Locate the cell with the specified text and output its (x, y) center coordinate. 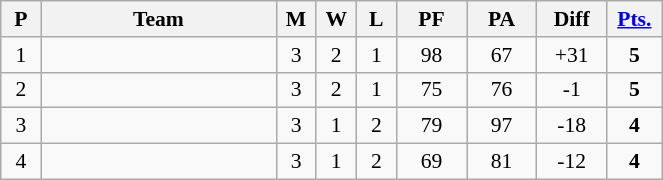
Pts. (634, 19)
-12 (572, 162)
79 (431, 126)
Diff (572, 19)
L (376, 19)
PA (501, 19)
69 (431, 162)
PF (431, 19)
+31 (572, 55)
75 (431, 90)
W (336, 19)
Team (158, 19)
-1 (572, 90)
-18 (572, 126)
67 (501, 55)
M (296, 19)
97 (501, 126)
98 (431, 55)
76 (501, 90)
81 (501, 162)
P (21, 19)
